Extract the (x, y) coordinate from the center of the cell holding the provided text.  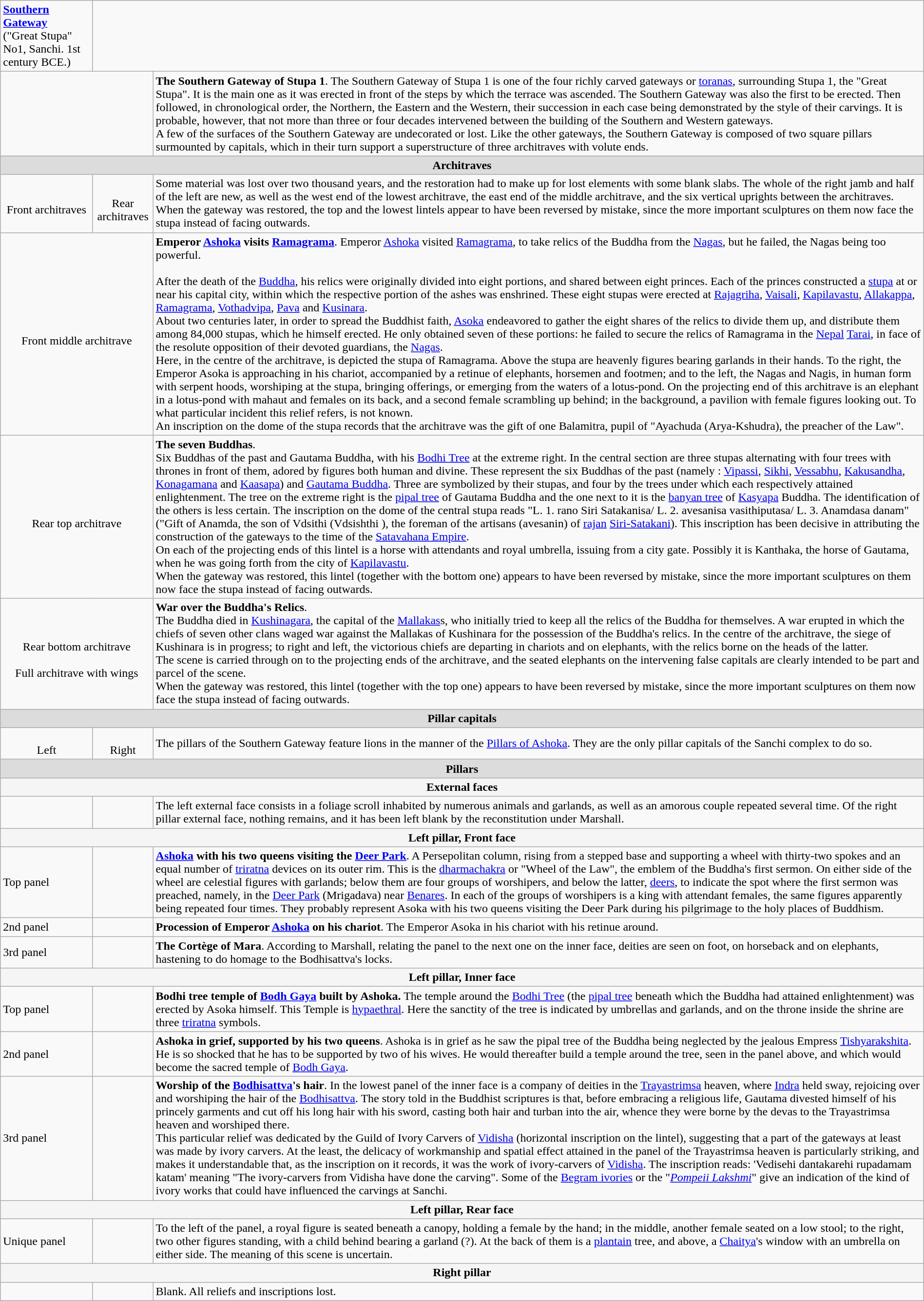
Rear top architrave (77, 517)
Blank. All reliefs and inscriptions lost. (538, 1291)
Unique panel (47, 1241)
Front architraves (47, 204)
Left pillar, Rear face (462, 1209)
Pillar capitals (462, 718)
Right (123, 744)
Left pillar, Inner face (462, 977)
Southern Gateway("Great Stupa" No1, Sanchi. 1st century BCE.) (47, 36)
Left (47, 744)
Front middle architrave (77, 334)
Procession of Emperor Ashoka on his chariot. The Emperor Asoka in his chariot with his retinue around. (538, 927)
Right pillar (462, 1273)
Rear bottom architrave Full architrave with wings (77, 654)
External faces (462, 787)
Architraves (462, 165)
Left pillar, Front face (462, 838)
Pillars (462, 768)
Rear architraves (123, 204)
